Determine the [X, Y] coordinate at the center of the cell enclosing the given text.  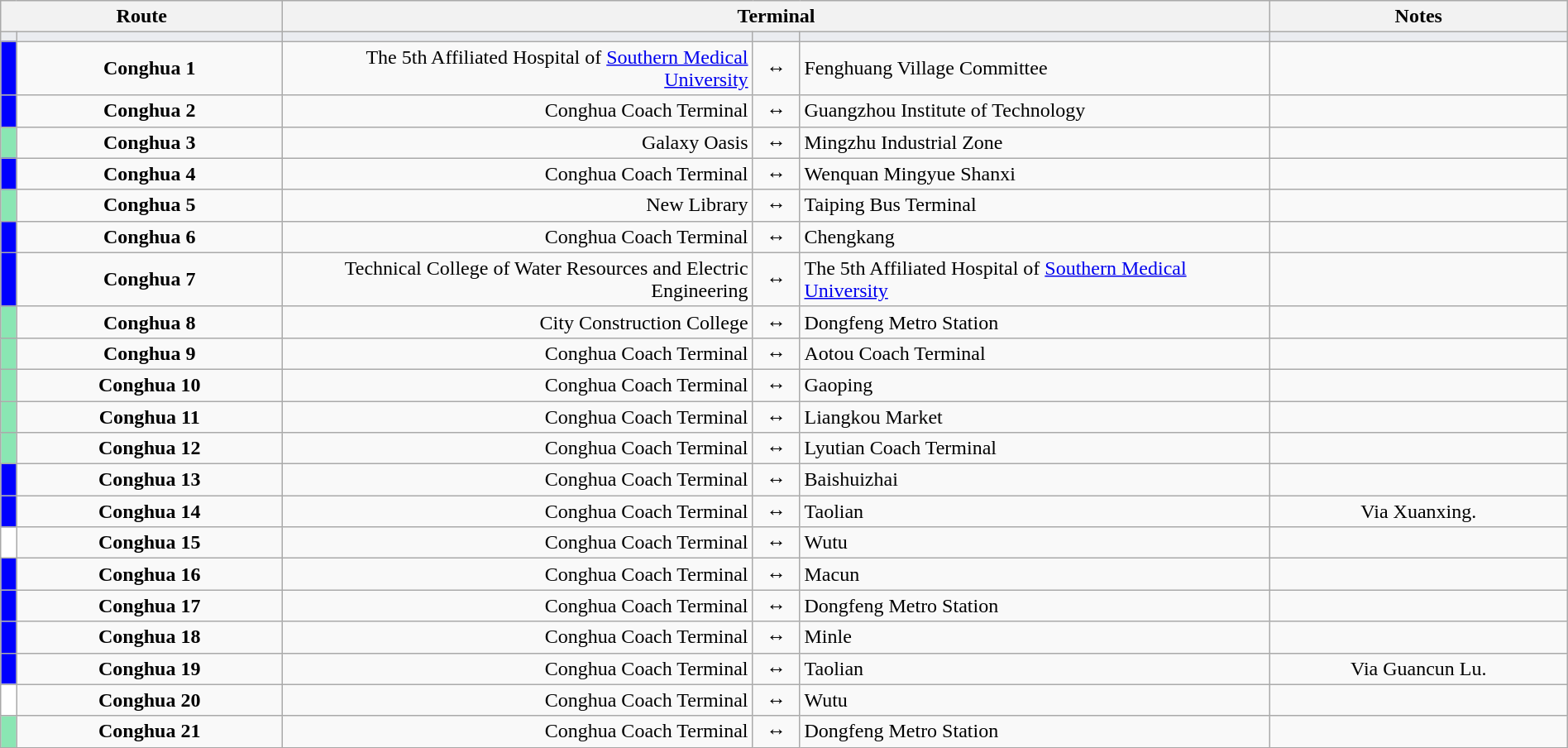
Conghua 18 [150, 637]
Conghua 4 [150, 174]
Conghua 13 [150, 480]
Conghua 16 [150, 574]
Galaxy Oasis [518, 142]
Conghua 14 [150, 511]
Conghua 20 [150, 700]
Conghua 15 [150, 543]
Chengkang [1035, 237]
Via Xuanxing. [1418, 511]
Mingzhu Industrial Zone [1035, 142]
Liangkou Market [1035, 416]
City Construction College [518, 322]
Minle [1035, 637]
Conghua 6 [150, 237]
Route [142, 17]
Lyutian Coach Terminal [1035, 448]
Fenghuang Village Committee [1035, 68]
Conghua 11 [150, 416]
Baishuizhai [1035, 480]
Macun [1035, 574]
Conghua 5 [150, 205]
Conghua 17 [150, 606]
Terminal [777, 17]
Via Guancun Lu. [1418, 669]
Conghua 9 [150, 353]
Gaoping [1035, 385]
Aotou Coach Terminal [1035, 353]
Guangzhou Institute of Technology [1035, 111]
Conghua 2 [150, 111]
Conghua 12 [150, 448]
Conghua 3 [150, 142]
Conghua 1 [150, 68]
Wenquan Mingyue Shanxi [1035, 174]
Conghua 21 [150, 731]
Conghua 7 [150, 280]
Conghua 10 [150, 385]
Conghua 19 [150, 669]
Taiping Bus Terminal [1035, 205]
Conghua 8 [150, 322]
New Library [518, 205]
Technical College of Water Resources and Electric Engineering [518, 280]
Notes [1418, 17]
